Extract the (X, Y) coordinate from the center of the cell holding the provided text.  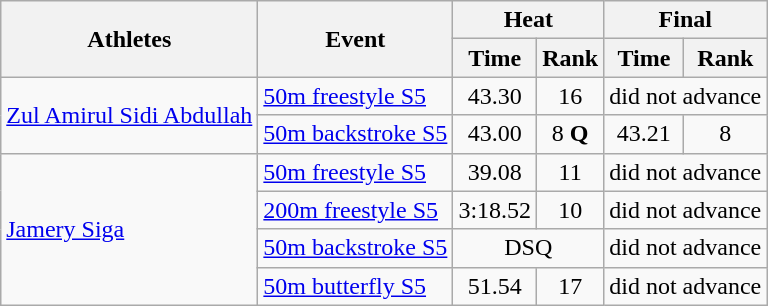
17 (570, 286)
Jamery Siga (130, 229)
Zul Amirul Sidi Abdullah (130, 115)
50m butterfly S5 (356, 286)
200m freestyle S5 (356, 210)
43.21 (644, 134)
Athletes (130, 39)
11 (570, 172)
51.54 (495, 286)
Event (356, 39)
39.08 (495, 172)
Heat (528, 20)
10 (570, 210)
3:18.52 (495, 210)
16 (570, 96)
8 (726, 134)
DSQ (528, 248)
8 Q (570, 134)
Final (686, 20)
43.30 (495, 96)
43.00 (495, 134)
